From the cell containing the given text, extract its center point as [X, Y] coordinate. 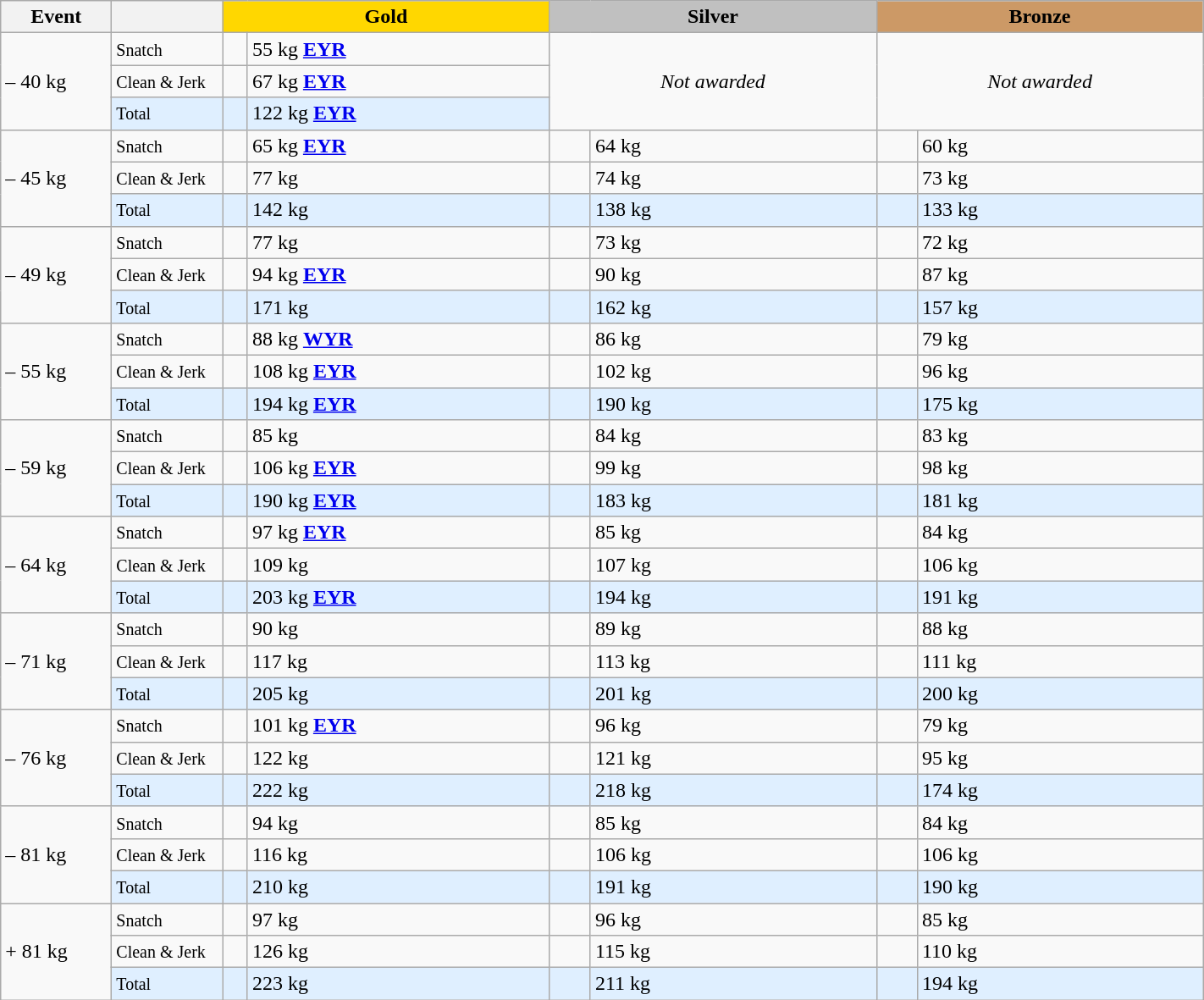
97 kg EYR [398, 533]
83 kg [1060, 436]
181 kg [1060, 500]
+ 81 kg [56, 951]
211 kg [733, 984]
– 81 kg [56, 854]
190 kg EYR [398, 500]
67 kg EYR [398, 81]
116 kg [398, 854]
142 kg [398, 210]
111 kg [1060, 661]
97 kg [398, 919]
218 kg [733, 790]
101 kg EYR [398, 726]
95 kg [1060, 758]
113 kg [733, 661]
223 kg [398, 984]
174 kg [1060, 790]
107 kg [733, 565]
72 kg [1060, 242]
– 49 kg [56, 274]
115 kg [733, 952]
87 kg [1060, 274]
102 kg [733, 371]
86 kg [733, 339]
– 55 kg [56, 371]
– 59 kg [56, 468]
74 kg [733, 178]
200 kg [1060, 693]
138 kg [733, 210]
108 kg EYR [398, 371]
203 kg EYR [398, 597]
110 kg [1060, 952]
– 45 kg [56, 178]
133 kg [1060, 210]
Bronze [1040, 17]
89 kg [733, 629]
88 kg [1060, 629]
99 kg [733, 468]
183 kg [733, 500]
201 kg [733, 693]
Silver [713, 17]
64 kg [733, 146]
65 kg EYR [398, 146]
– 76 kg [56, 758]
– 71 kg [56, 661]
117 kg [398, 661]
205 kg [398, 693]
109 kg [398, 565]
122 kg [398, 758]
222 kg [398, 790]
98 kg [1060, 468]
194 kg EYR [398, 404]
– 64 kg [56, 565]
162 kg [733, 307]
– 40 kg [56, 81]
94 kg [398, 822]
210 kg [398, 887]
106 kg EYR [398, 468]
122 kg EYR [398, 113]
126 kg [398, 952]
55 kg EYR [398, 49]
94 kg EYR [398, 274]
Event [56, 17]
171 kg [398, 307]
88 kg WYR [398, 339]
121 kg [733, 758]
60 kg [1060, 146]
Gold [386, 17]
175 kg [1060, 404]
157 kg [1060, 307]
